Extract the [X, Y] coordinate from the center of the cell holding the provided text.  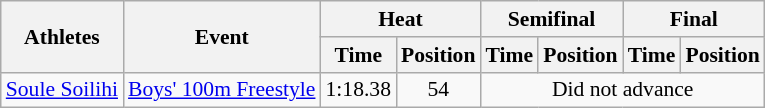
Athletes [62, 36]
Semifinal [551, 19]
Event [222, 36]
1:18.38 [358, 90]
Final [694, 19]
Boys' 100m Freestyle [222, 90]
Did not advance [622, 90]
Soule Soilihi [62, 90]
Heat [401, 19]
54 [438, 90]
